From the cell containing the given text, extract its center point as (x, y) coordinate. 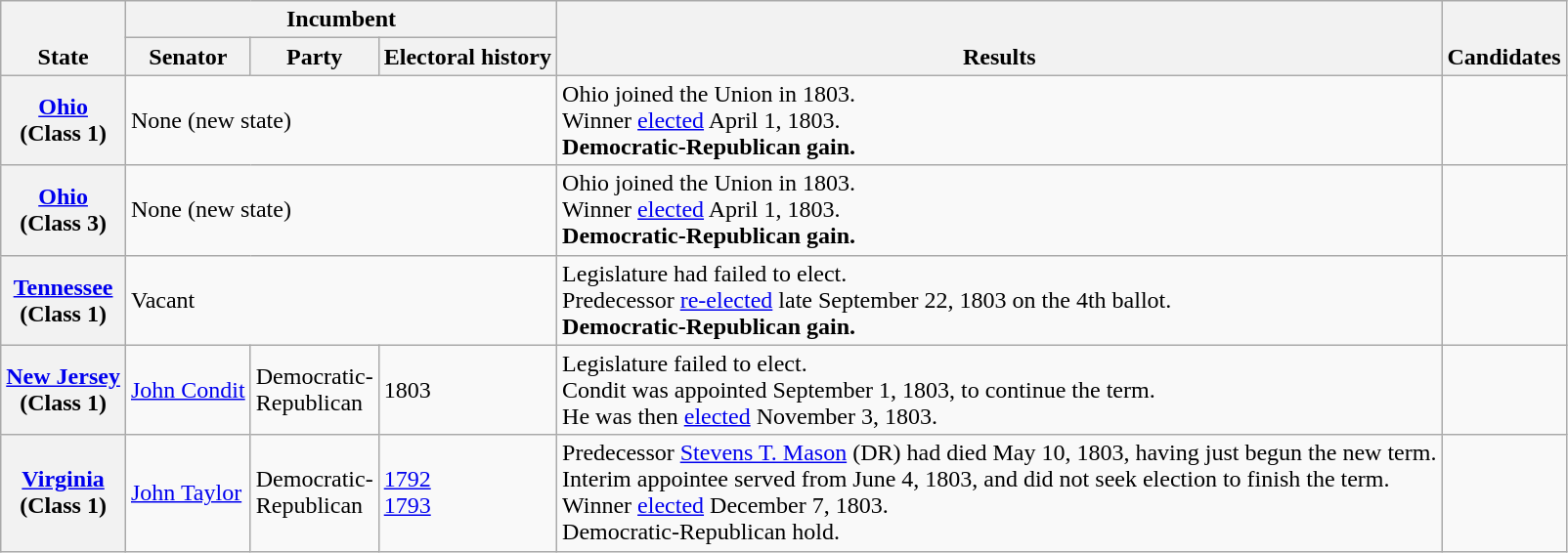
John Taylor (188, 492)
1792 1793 (467, 492)
Incumbent (340, 20)
Candidates (1503, 38)
John Condit (188, 390)
Vacant (340, 300)
Electoral history (467, 57)
New Jersey(Class 1) (64, 390)
Ohio(Class 3) (64, 210)
Results (999, 38)
Tennessee(Class 1) (64, 300)
Virginia(Class 1) (64, 492)
Legislature failed to elect.Condit was appointed September 1, 1803, to continue the term.He was then elected November 3, 1803. (999, 390)
Party (315, 57)
Senator (188, 57)
Ohio(Class 1) (64, 120)
Legislature had failed to elect.Predecessor re-elected late September 22, 1803 on the 4th ballot.Democratic-Republican gain. (999, 300)
1803 (467, 390)
State (64, 38)
